Return the (X, Y) coordinate for the center point of the cell that contains the specified text.  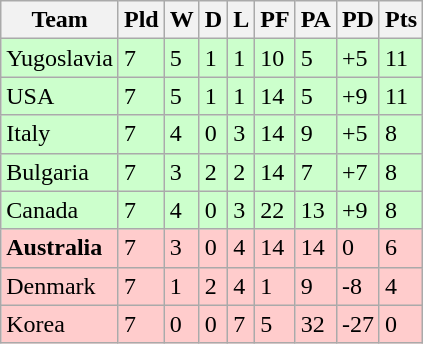
PD (358, 20)
Denmark (60, 286)
Italy (60, 134)
Team (60, 20)
Canada (60, 210)
+7 (358, 172)
W (182, 20)
Australia (60, 248)
22 (275, 210)
10 (275, 58)
D (213, 20)
Pld (141, 20)
-8 (358, 286)
L (242, 20)
Korea (60, 324)
Yugoslavia (60, 58)
PA (316, 20)
-27 (358, 324)
Bulgaria (60, 172)
6 (400, 248)
Pts (400, 20)
USA (60, 96)
13 (316, 210)
PF (275, 20)
32 (316, 324)
